Return the (x, y) coordinate for the center point of the cell that contains the specified text.  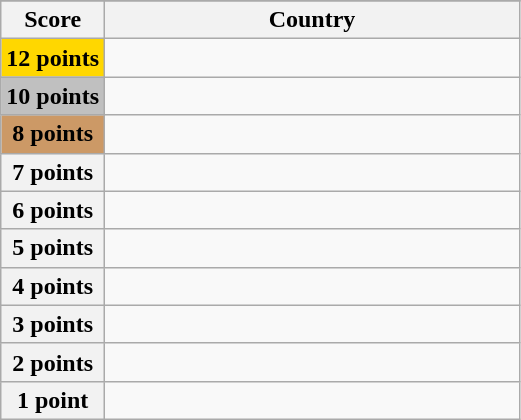
10 points (53, 96)
7 points (53, 172)
4 points (53, 286)
12 points (53, 58)
1 point (53, 400)
6 points (53, 210)
Score (53, 20)
5 points (53, 248)
2 points (53, 362)
Country (312, 20)
8 points (53, 134)
3 points (53, 324)
